Detect which cell encompasses the target text, then output its [X, Y] center coordinate. 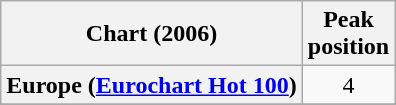
Peakposition [348, 34]
Chart (2006) [152, 34]
4 [348, 85]
Europe (Eurochart Hot 100) [152, 85]
